Detect which cell encompasses the target text, then output its (x, y) center coordinate. 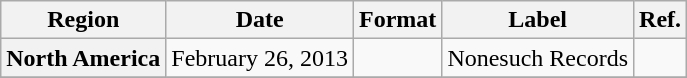
Ref. (660, 20)
February 26, 2013 (260, 58)
Date (260, 20)
North America (84, 58)
Label (538, 20)
Region (84, 20)
Nonesuch Records (538, 58)
Format (397, 20)
